Determine the [X, Y] coordinate at the center of the cell enclosing the given text.  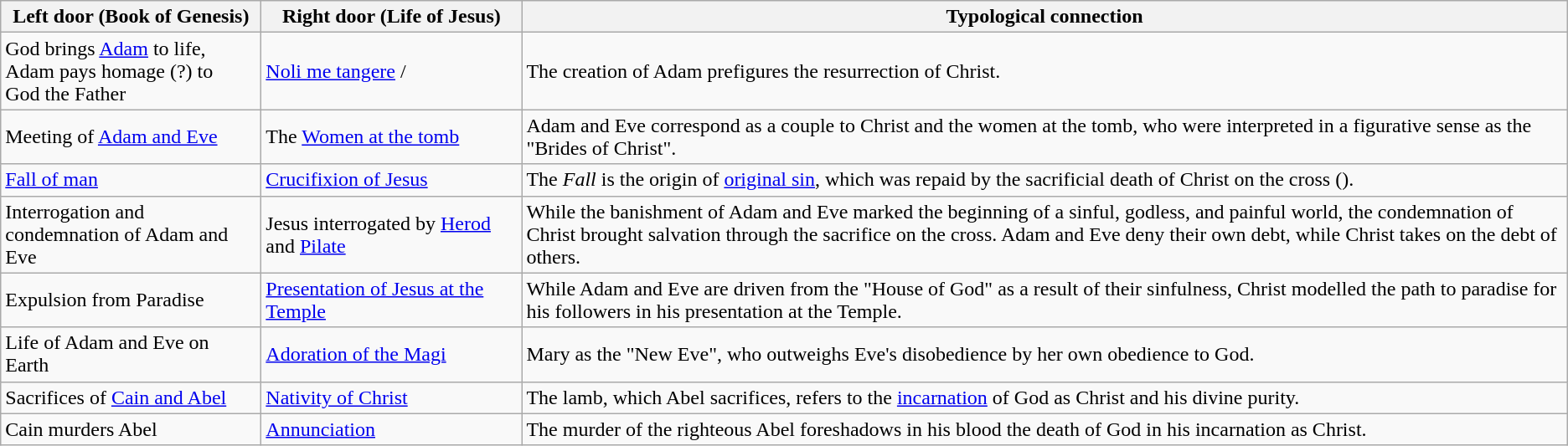
Fall of man [131, 180]
Mary as the "New Eve", who outweighs Eve's disobedience by her own obedience to God. [1044, 355]
Adoration of the Magi [392, 355]
Right door (Life of Jesus) [392, 17]
Interrogation and condemnation of Adam and Eve [131, 234]
Noli me tangere / [392, 71]
Cain murders Abel [131, 429]
Crucifixion of Jesus [392, 180]
Left door (Book of Genesis) [131, 17]
Annunciation [392, 429]
Adam and Eve correspond as a couple to Christ and the women at the tomb, who were interpreted in a figurative sense as the "Brides of Christ". [1044, 137]
Expulsion from Paradise [131, 300]
Life of Adam and Eve on Earth [131, 355]
Meeting of Adam and Eve [131, 137]
Presentation of Jesus at the Temple [392, 300]
The Fall is the origin of original sin, which was repaid by the sacrificial death of Christ on the cross (). [1044, 180]
The creation of Adam prefigures the resurrection of Christ. [1044, 71]
God brings Adam to life, Adam pays homage (?) to God the Father [131, 71]
Jesus interrogated by Herod and Pilate [392, 234]
The Women at the tomb [392, 137]
The murder of the righteous Abel foreshadows in his blood the death of God in his incarnation as Christ. [1044, 429]
Typological connection [1044, 17]
Nativity of Christ [392, 397]
Sacrifices of Cain and Abel [131, 397]
The lamb, which Abel sacrifices, refers to the incarnation of God as Christ and his divine purity. [1044, 397]
